Capture the cell that displays the provided text and extract its [x, y] central coordinate. 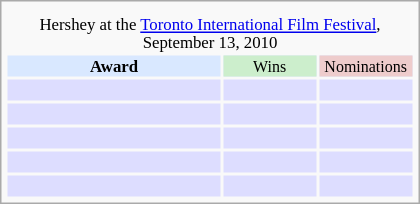
Wins [270, 66]
Nominations [366, 66]
Hershey at the Toronto International Film Festival, September 13, 2010 [210, 34]
Award [114, 66]
